Output the (x, y) coordinate of the center of the cell containing the given text.  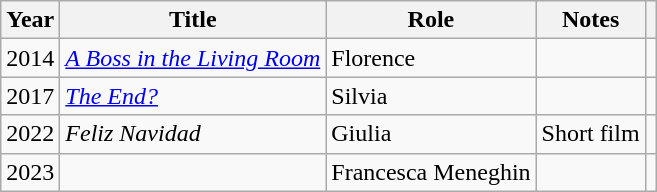
Feliz Navidad (193, 134)
The End? (193, 96)
2017 (30, 96)
2022 (30, 134)
A Boss in the Living Room (193, 58)
Short film (590, 134)
Giulia (431, 134)
Year (30, 20)
Notes (590, 20)
Florence (431, 58)
Role (431, 20)
2014 (30, 58)
2023 (30, 172)
Francesca Meneghin (431, 172)
Silvia (431, 96)
Title (193, 20)
